Search for the cell housing the specified text and yield its [X, Y] center coordinate. 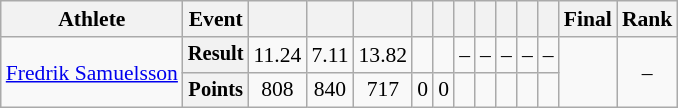
Final [588, 19]
840 [330, 90]
Event [216, 19]
808 [277, 90]
Rank [648, 19]
11.24 [277, 55]
13.82 [384, 55]
Result [216, 55]
7.11 [330, 55]
717 [384, 90]
Athlete [92, 19]
Points [216, 90]
Fredrik Samuelsson [92, 72]
